Locate the cell with the specified text and output its [x, y] center coordinate. 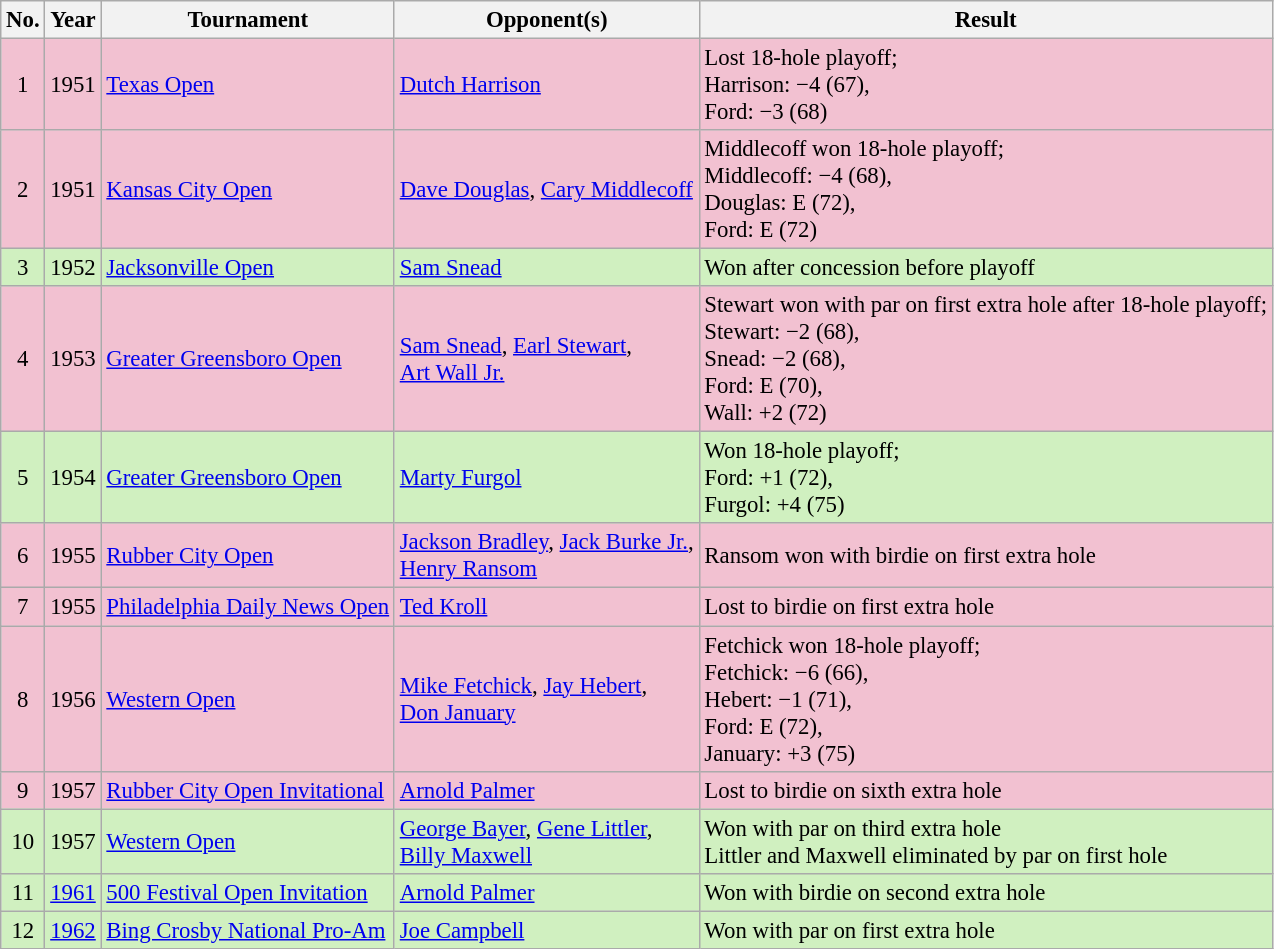
1953 [73, 359]
5 [23, 478]
7 [23, 607]
Dave Douglas, Cary Middlecoff [546, 190]
2 [23, 190]
Jacksonville Open [248, 268]
Won with birdie on second extra hole [986, 892]
Opponent(s) [546, 20]
Lost to birdie on first extra hole [986, 607]
Rubber City Open Invitational [248, 790]
1962 [73, 930]
Kansas City Open [248, 190]
Won with par on first extra hole [986, 930]
Sam Snead, Earl Stewart, Art Wall Jr. [546, 359]
1956 [73, 699]
Result [986, 20]
Won 18-hole playoff;Ford: +1 (72),Furgol: +4 (75) [986, 478]
4 [23, 359]
George Bayer, Gene Littler, Billy Maxwell [546, 842]
Philadelphia Daily News Open [248, 607]
500 Festival Open Invitation [248, 892]
Stewart won with par on first extra hole after 18-hole playoff;Stewart: −2 (68),Snead: −2 (68),Ford: E (70),Wall: +2 (72) [986, 359]
1961 [73, 892]
12 [23, 930]
Lost 18-hole playoff;Harrison: −4 (67),Ford: −3 (68) [986, 85]
8 [23, 699]
Jackson Bradley, Jack Burke Jr., Henry Ransom [546, 556]
Texas Open [248, 85]
Tournament [248, 20]
Won with par on third extra holeLittler and Maxwell eliminated by par on first hole [986, 842]
Sam Snead [546, 268]
Bing Crosby National Pro-Am [248, 930]
Mike Fetchick, Jay Hebert, Don January [546, 699]
1 [23, 85]
1954 [73, 478]
11 [23, 892]
No. [23, 20]
Year [73, 20]
1952 [73, 268]
10 [23, 842]
Won after concession before playoff [986, 268]
Marty Furgol [546, 478]
Fetchick won 18-hole playoff;Fetchick: −6 (66),Hebert: −1 (71),Ford: E (72),January: +3 (75) [986, 699]
Joe Campbell [546, 930]
9 [23, 790]
Ted Kroll [546, 607]
Middlecoff won 18-hole playoff;Middlecoff: −4 (68),Douglas: E (72),Ford: E (72) [986, 190]
Dutch Harrison [546, 85]
Ransom won with birdie on first extra hole [986, 556]
Rubber City Open [248, 556]
6 [23, 556]
Lost to birdie on sixth extra hole [986, 790]
3 [23, 268]
